Determine the [X, Y] coordinate at the center of the cell enclosing the given text.  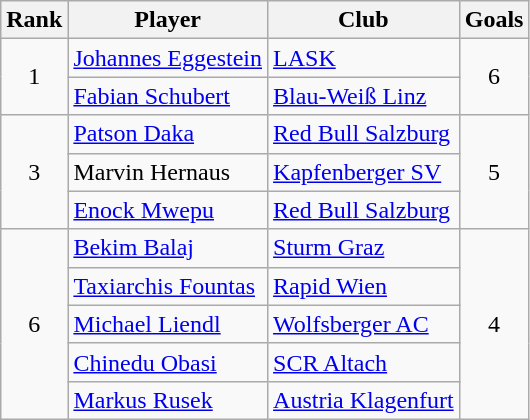
Club [364, 20]
Rank [34, 20]
LASK [364, 58]
1 [34, 77]
Rapid Wien [364, 286]
Blau-Weiß Linz [364, 96]
Taxiarchis Fountas [168, 286]
Bekim Balaj [168, 248]
Player [168, 20]
Chinedu Obasi [168, 362]
Wolfsberger AC [364, 324]
Enock Mwepu [168, 210]
Austria Klagenfurt [364, 400]
Goals [494, 20]
Michael Liendl [168, 324]
Johannes Eggestein [168, 58]
4 [494, 324]
Fabian Schubert [168, 96]
Marvin Hernaus [168, 172]
3 [34, 172]
Patson Daka [168, 134]
5 [494, 172]
SCR Altach [364, 362]
Kapfenberger SV [364, 172]
Sturm Graz [364, 248]
Markus Rusek [168, 400]
